Identify which cell holds the provided text, then report its (x, y) central coordinate. 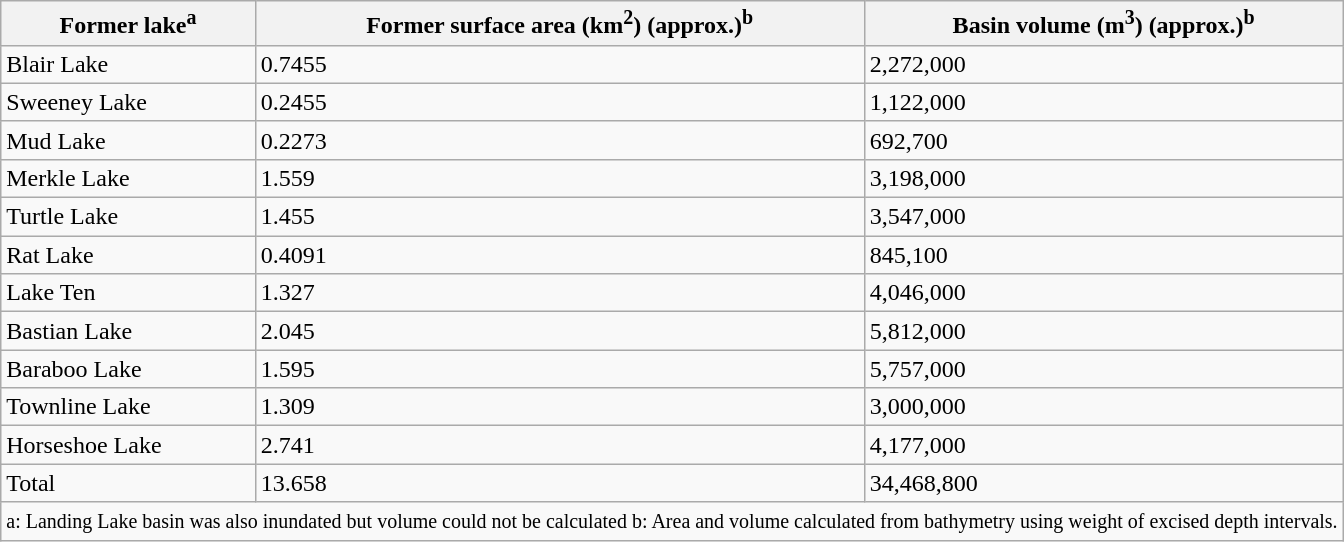
0.7455 (560, 64)
2.741 (560, 445)
Horseshoe Lake (128, 445)
Merkle Lake (128, 178)
34,468,800 (1104, 483)
2,272,000 (1104, 64)
1.559 (560, 178)
Lake Ten (128, 293)
0.2273 (560, 140)
2.045 (560, 331)
3,198,000 (1104, 178)
845,100 (1104, 255)
3,547,000 (1104, 217)
Townline Lake (128, 407)
Bastian Lake (128, 331)
0.4091 (560, 255)
3,000,000 (1104, 407)
Former surface area (km2) (approx.)b (560, 24)
Former lakea (128, 24)
1,122,000 (1104, 102)
Rat Lake (128, 255)
5,812,000 (1104, 331)
1.309 (560, 407)
4,177,000 (1104, 445)
Basin volume (m3) (approx.)b (1104, 24)
13.658 (560, 483)
5,757,000 (1104, 369)
1.595 (560, 369)
Total (128, 483)
Turtle Lake (128, 217)
Sweeney Lake (128, 102)
Blair Lake (128, 64)
4,046,000 (1104, 293)
692,700 (1104, 140)
1.327 (560, 293)
0.2455 (560, 102)
Baraboo Lake (128, 369)
Mud Lake (128, 140)
1.455 (560, 217)
